Detect which cell encompasses the target text, then output its (X, Y) center coordinate. 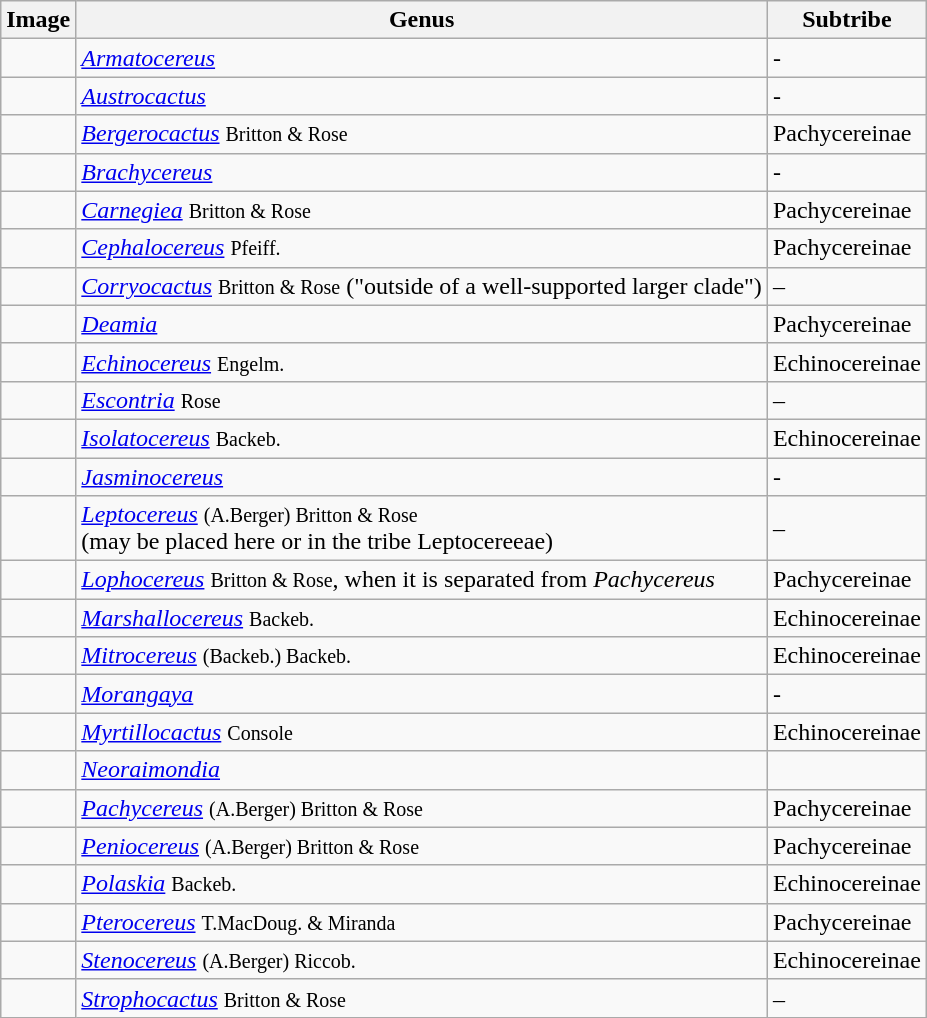
Genus (422, 20)
Myrtillocactus Console (422, 732)
Carnegiea Britton & Rose (422, 210)
Cephalocereus Pfeiff. (422, 248)
Mitrocereus (Backeb.) Backeb. (422, 656)
Leptocereus (A.Berger) Britton & Rose(may be placed here or in the tribe Leptocereeae) (422, 528)
Austrocactus (422, 96)
Armatocereus (422, 58)
Echinocereus Engelm. (422, 362)
Escontria Rose (422, 400)
Pterocereus T.MacDoug. & Miranda (422, 922)
Marshallocereus Backeb. (422, 618)
Brachycereus (422, 172)
Bergerocactus Britton & Rose (422, 134)
Image (38, 20)
Deamia (422, 324)
Polaskia Backeb. (422, 884)
Corryocactus Britton & Rose ("outside of a well-supported larger clade") (422, 286)
Isolatocereus Backeb. (422, 438)
Lophocereus Britton & Rose, when it is separated from Pachycereus (422, 580)
Jasminocereus (422, 477)
Neoraimondia (422, 770)
Peniocereus (A.Berger) Britton & Rose (422, 846)
Stenocereus (A.Berger) Riccob. (422, 960)
Pachycereus (A.Berger) Britton & Rose (422, 808)
Subtribe (846, 20)
Strophocactus Britton & Rose (422, 998)
Morangaya (422, 694)
